Determine the [x, y] coordinate at the center of the cell enclosing the given text.  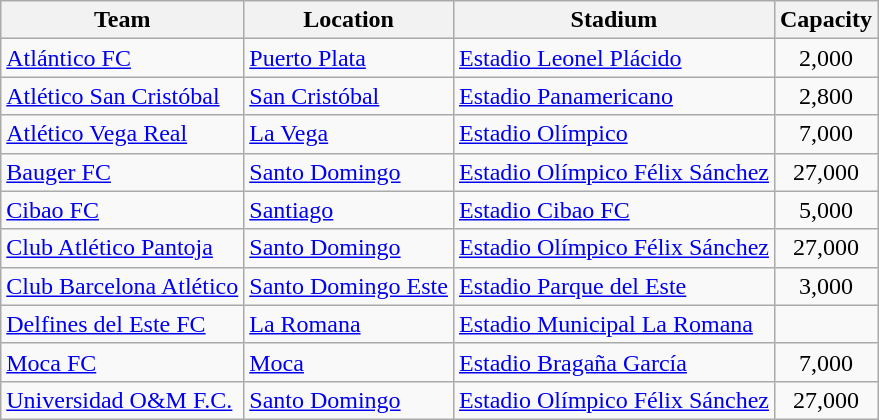
Atlético Vega Real [122, 134]
2,000 [826, 58]
Estadio Cibao FC [614, 210]
Bauger FC [122, 172]
Atlántico FC [122, 58]
Puerto Plata [349, 58]
La Romana [349, 324]
Estadio Panamericano [614, 96]
Estadio Olímpico [614, 134]
Team [122, 20]
Moca FC [122, 362]
Estadio Parque del Este [614, 286]
Moca [349, 362]
Capacity [826, 20]
Estadio Leonel Plácido [614, 58]
Estadio Municipal La Romana [614, 324]
3,000 [826, 286]
San Cristóbal [349, 96]
2,800 [826, 96]
Atlético San Cristóbal [122, 96]
Estadio Bragaña García [614, 362]
Club Barcelona Atlético [122, 286]
Club Atlético Pantoja [122, 248]
Stadium [614, 20]
Delfines del Este FC [122, 324]
Location [349, 20]
5,000 [826, 210]
Santo Domingo Este [349, 286]
Universidad O&M F.C. [122, 400]
La Vega [349, 134]
Santiago [349, 210]
Cibao FC [122, 210]
